Return the [X, Y] coordinate for the center point of the cell that contains the specified text.  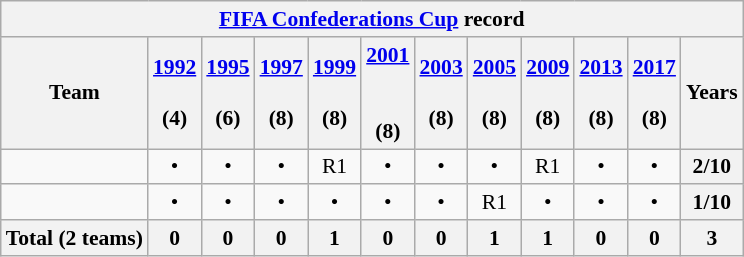
2009(8) [548, 93]
2005(8) [494, 93]
2003(8) [440, 93]
2017(8) [654, 93]
Years [712, 93]
1999(8) [334, 93]
3 [712, 238]
FIFA Confederations Cup record [372, 19]
1/10 [712, 203]
Team [74, 93]
1997(8) [282, 93]
2013(8) [600, 93]
Total (2 teams) [74, 238]
2001(8) [388, 93]
1992(4) [174, 93]
2/10 [712, 167]
1995(6) [228, 93]
